Provide the (x, y) coordinate of the cell's center where the given text is located.  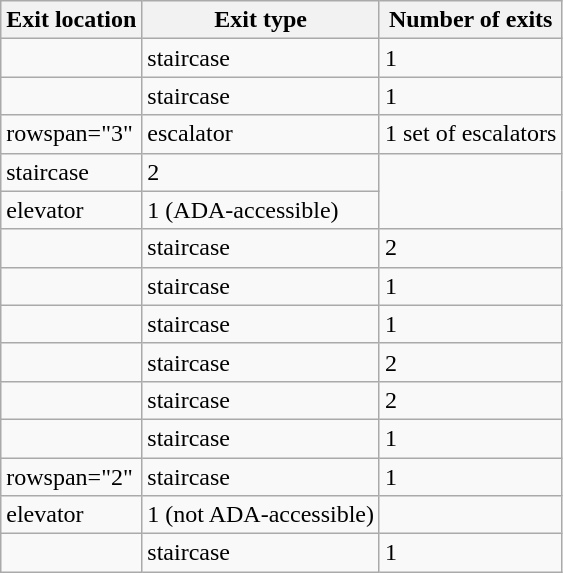
Number of exits (470, 20)
1 set of escalators (470, 134)
rowspan="2" (72, 477)
rowspan="3" (72, 134)
Exit location (72, 20)
escalator (261, 134)
1 (not ADA-accessible) (261, 515)
Exit type (261, 20)
1 (ADA-accessible) (261, 210)
